Return (X, Y) of the center of cell containing provided text 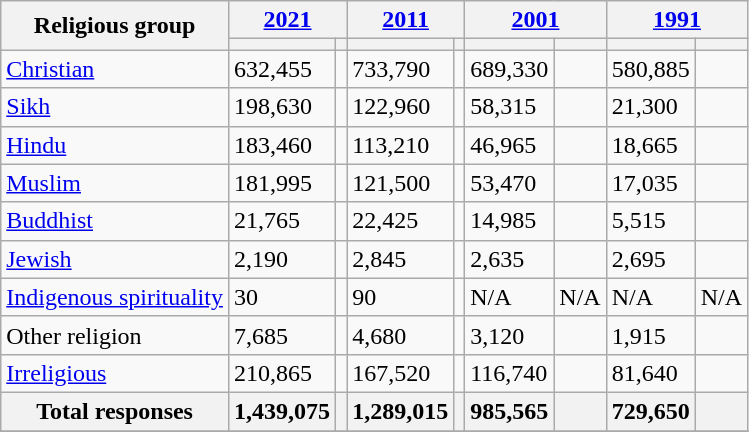
2,190 (282, 259)
Buddhist (115, 221)
1991 (676, 20)
7,685 (282, 335)
121,500 (400, 183)
729,650 (650, 411)
181,995 (282, 183)
2021 (287, 20)
1,289,015 (400, 411)
Total responses (115, 411)
Christian (115, 69)
Sikh (115, 107)
689,330 (510, 69)
21,300 (650, 107)
21,765 (282, 221)
2,695 (650, 259)
3,120 (510, 335)
18,665 (650, 145)
Muslim (115, 183)
22,425 (400, 221)
46,965 (510, 145)
167,520 (400, 373)
985,565 (510, 411)
2,845 (400, 259)
90 (400, 297)
2,635 (510, 259)
17,035 (650, 183)
2001 (536, 20)
4,680 (400, 335)
113,210 (400, 145)
Other religion (115, 335)
632,455 (282, 69)
Indigenous spirituality (115, 297)
2011 (406, 20)
116,740 (510, 373)
1,439,075 (282, 411)
122,960 (400, 107)
580,885 (650, 69)
5,515 (650, 221)
53,470 (510, 183)
14,985 (510, 221)
Irreligious (115, 373)
Hindu (115, 145)
183,460 (282, 145)
30 (282, 297)
733,790 (400, 69)
Religious group (115, 26)
210,865 (282, 373)
Jewish (115, 259)
1,915 (650, 335)
198,630 (282, 107)
81,640 (650, 373)
58,315 (510, 107)
